Provide the (x, y) coordinate of the cell's center where the given text is located.  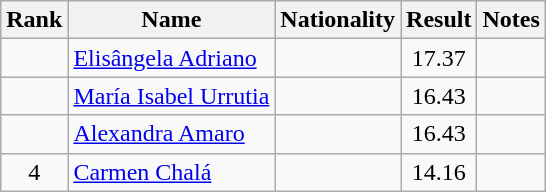
Rank (34, 20)
Elisângela Adriano (172, 58)
María Isabel Urrutia (172, 96)
Notes (511, 20)
Nationality (338, 20)
Name (172, 20)
4 (34, 172)
Result (439, 20)
14.16 (439, 172)
17.37 (439, 58)
Carmen Chalá (172, 172)
Alexandra Amaro (172, 134)
